Scan for the cell matching the given text and deliver its [X, Y] coordinate at center. 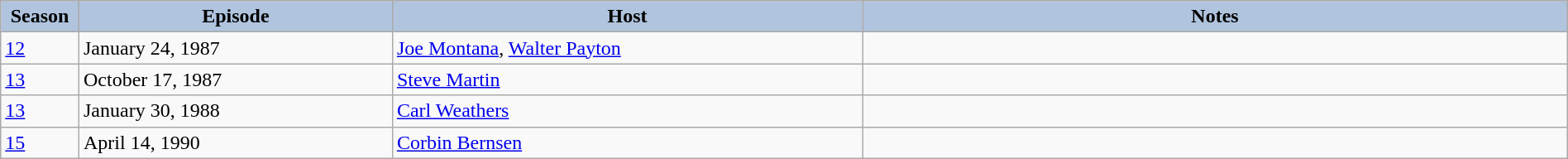
January 30, 1988 [235, 111]
Carl Weathers [627, 111]
October 17, 1987 [235, 79]
Season [40, 17]
Host [627, 17]
January 24, 1987 [235, 48]
12 [40, 48]
Notes [1216, 17]
Episode [235, 17]
15 [40, 142]
Joe Montana, Walter Payton [627, 48]
Steve Martin [627, 79]
Corbin Bernsen [627, 142]
April 14, 1990 [235, 142]
